For the text-containing cell, return its midpoint in [X, Y] coordinate format. 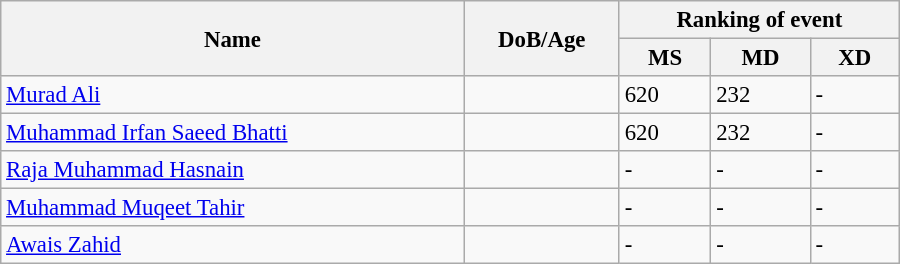
Name [232, 38]
Awais Zahid [232, 245]
Muhammad Muqeet Tahir [232, 208]
DoB/Age [542, 38]
Muhammad Irfan Saeed Bhatti [232, 133]
Ranking of event [759, 20]
Murad Ali [232, 95]
XD [854, 58]
Raja Muhammad Hasnain [232, 170]
MS [665, 58]
MD [760, 58]
